Output the [x, y] coordinate of the center of the cell containing the given text.  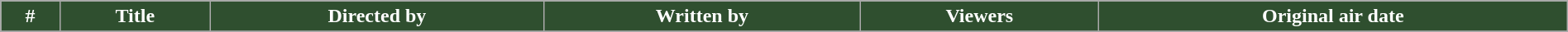
Original air date [1333, 16]
Directed by [377, 16]
Title [135, 16]
Written by [703, 16]
# [31, 16]
Viewers [979, 16]
